Extract the (X, Y) coordinate from the center of the cell holding the provided text.  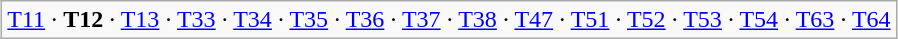
T11 · T12 · T13 · T33 · T34 · T35 · T36 · T37 · T38 · T47 · T51 · T52 · T53 · T54 · T63 · T64 (449, 20)
